Extract the (x, y) coordinate from the center of the cell holding the provided text.  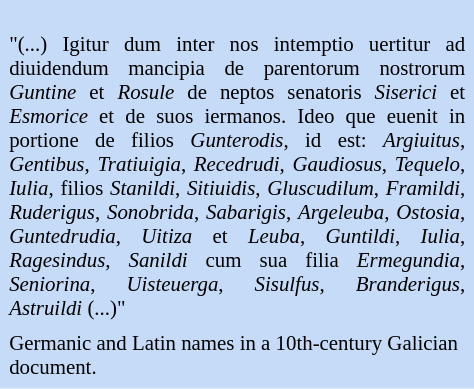
Germanic and Latin names in a 10th-century Galician document. (238, 356)
